Return the (x, y) coordinate for the center point of the cell that contains the specified text.  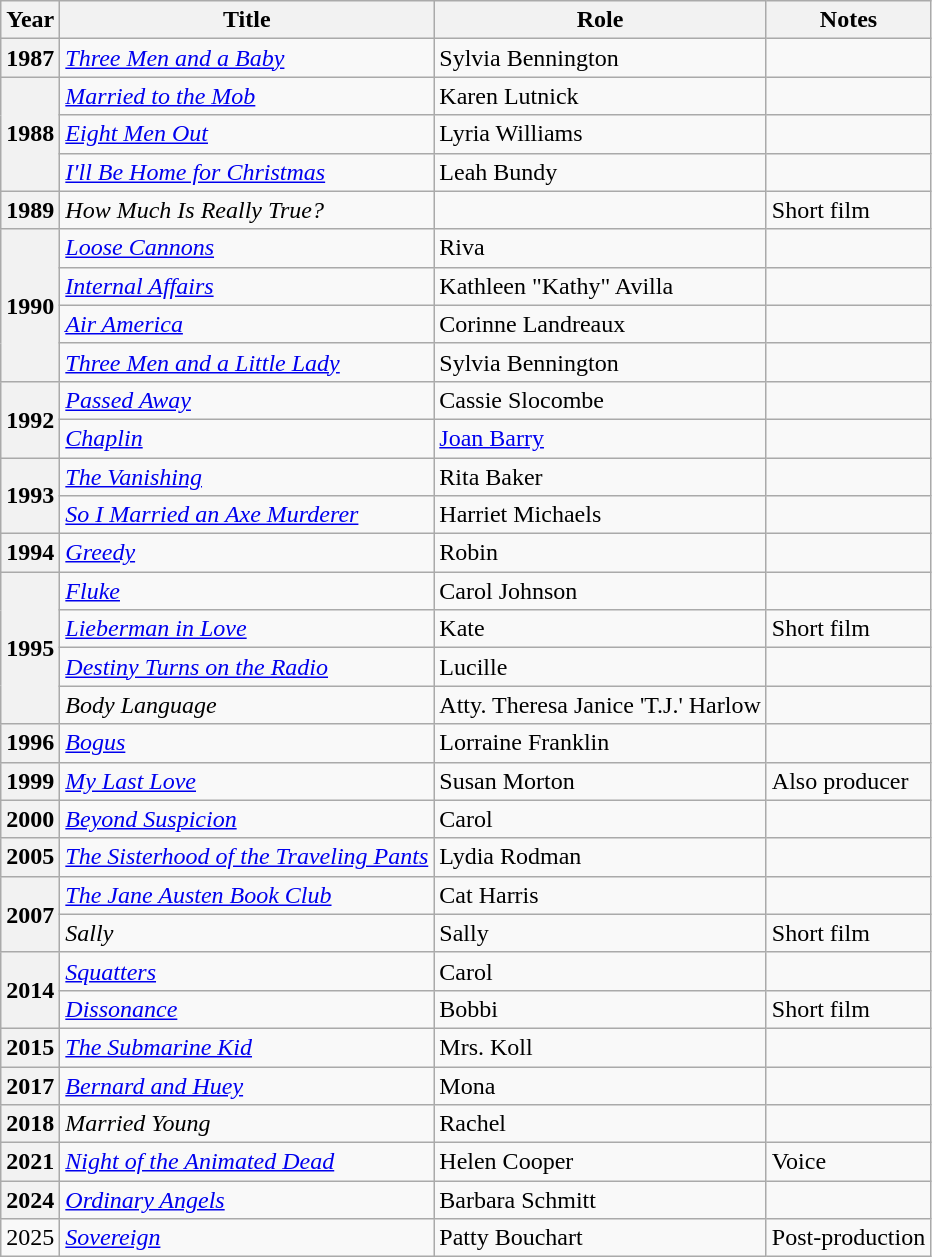
Passed Away (247, 400)
Bernard and Huey (247, 1085)
1995 (30, 648)
Greedy (247, 553)
Cassie Slocombe (600, 400)
2025 (30, 1238)
Body Language (247, 705)
Lieberman in Love (247, 629)
2005 (30, 857)
2015 (30, 1047)
How Much Is Really True? (247, 210)
Squatters (247, 971)
Mona (600, 1085)
1994 (30, 553)
So I Married an Axe Murderer (247, 515)
Bogus (247, 743)
Corinne Landreaux (600, 324)
Fluke (247, 591)
Rita Baker (600, 477)
Leah Bundy (600, 172)
1990 (30, 305)
Harriet Michaels (600, 515)
My Last Love (247, 781)
1988 (30, 134)
Beyond Suspicion (247, 819)
The Sisterhood of the Traveling Pants (247, 857)
Karen Lutnick (600, 96)
Mrs. Koll (600, 1047)
2007 (30, 914)
1999 (30, 781)
2000 (30, 819)
Also producer (848, 781)
Air America (247, 324)
Bobbi (600, 1009)
2024 (30, 1200)
Lydia Rodman (600, 857)
I'll Be Home for Christmas (247, 172)
Post-production (848, 1238)
Title (247, 20)
The Jane Austen Book Club (247, 895)
Dissonance (247, 1009)
Helen Cooper (600, 1162)
Married to the Mob (247, 96)
Lorraine Franklin (600, 743)
Internal Affairs (247, 286)
Loose Cannons (247, 248)
Role (600, 20)
2014 (30, 990)
Cat Harris (600, 895)
Three Men and a Baby (247, 58)
Sovereign (247, 1238)
Riva (600, 248)
Susan Morton (600, 781)
1996 (30, 743)
Barbara Schmitt (600, 1200)
Destiny Turns on the Radio (247, 667)
Patty Bouchart (600, 1238)
Eight Men Out (247, 134)
1989 (30, 210)
2018 (30, 1124)
Lyria Williams (600, 134)
Joan Barry (600, 438)
Kate (600, 629)
Ordinary Angels (247, 1200)
1993 (30, 496)
Married Young (247, 1124)
Notes (848, 20)
Rachel (600, 1124)
Atty. Theresa Janice 'T.J.' Harlow (600, 705)
2021 (30, 1162)
Chaplin (247, 438)
2017 (30, 1085)
1992 (30, 419)
Carol Johnson (600, 591)
The Vanishing (247, 477)
Kathleen "Kathy" Avilla (600, 286)
1987 (30, 58)
The Submarine Kid (247, 1047)
Year (30, 20)
Lucille (600, 667)
Night of the Animated Dead (247, 1162)
Robin (600, 553)
Three Men and a Little Lady (247, 362)
Voice (848, 1162)
